Detect which cell encompasses the target text, then output its [x, y] center coordinate. 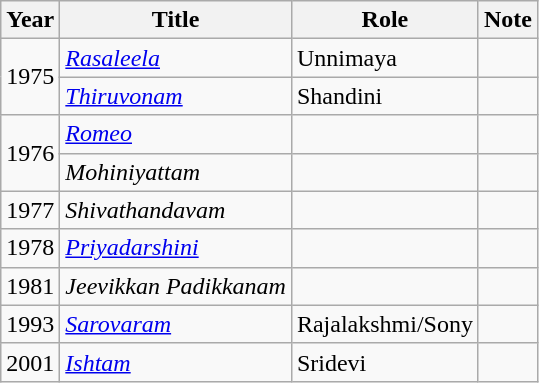
Rasaleela [176, 58]
Title [176, 20]
Shivathandavam [176, 210]
Sridevi [384, 362]
Mohiniyattam [176, 172]
Ishtam [176, 362]
Rajalakshmi/Sony [384, 324]
Role [384, 20]
Shandini [384, 96]
Note [508, 20]
Romeo [176, 134]
Jeevikkan Padikkanam [176, 286]
1993 [30, 324]
1977 [30, 210]
1975 [30, 77]
1981 [30, 286]
2001 [30, 362]
Thiruvonam [176, 96]
1976 [30, 153]
Sarovaram [176, 324]
Unnimaya [384, 58]
1978 [30, 248]
Year [30, 20]
Priyadarshini [176, 248]
